Pinpoint the cell where the given text exists, returning its (X, Y) midpoint coordinate. 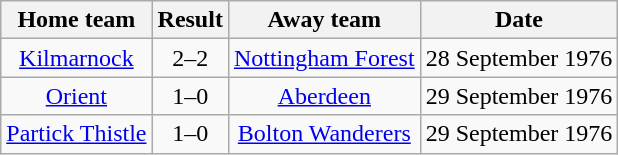
Partick Thistle (76, 134)
28 September 1976 (519, 58)
Date (519, 20)
Nottingham Forest (324, 58)
Away team (324, 20)
Home team (76, 20)
Aberdeen (324, 96)
2–2 (190, 58)
Result (190, 20)
Kilmarnock (76, 58)
Bolton Wanderers (324, 134)
Orient (76, 96)
